Capture the cell that displays the provided text and extract its [X, Y] central coordinate. 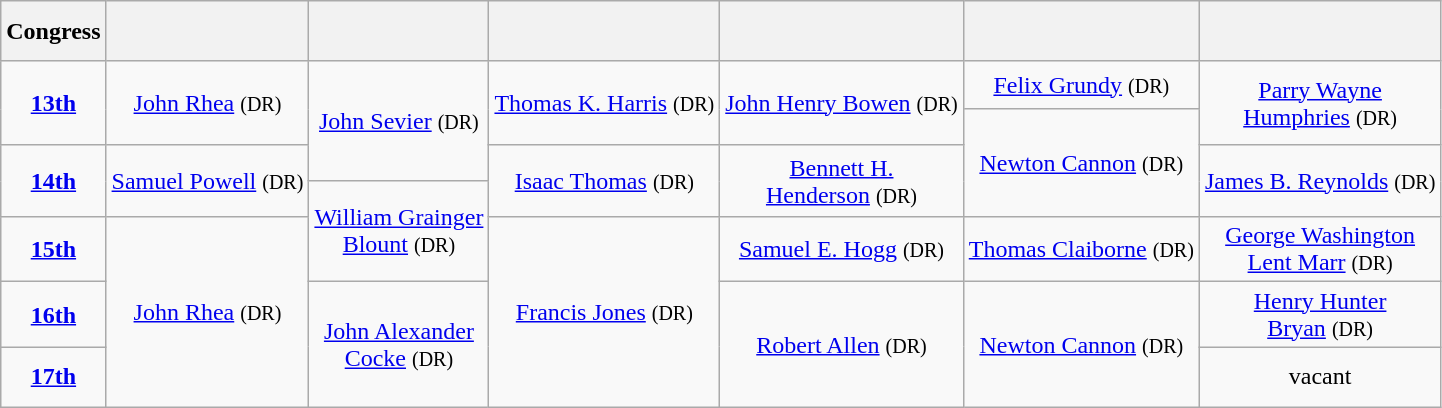
Robert Allen (DR) [842, 344]
George WashingtonLent Marr (DR) [1320, 250]
Henry HunterBryan (DR) [1320, 314]
Congress [54, 31]
James B. Reynolds (DR) [1320, 181]
17th [54, 377]
John AlexanderCocke (DR) [399, 344]
Thomas K. Harris (DR) [604, 103]
Samuel E. Hogg (DR) [842, 250]
John Henry Bowen (DR) [842, 103]
John Sevier (DR) [399, 121]
Parry WayneHumphries (DR) [1320, 103]
14th [54, 181]
15th [54, 250]
Bennett H.Henderson (DR) [842, 181]
Thomas Claiborne (DR) [1081, 250]
William GraingerBlount (DR) [399, 232]
16th [54, 314]
Felix Grundy (DR) [1081, 85]
Francis Jones (DR) [604, 312]
vacant [1320, 377]
13th [54, 103]
Samuel Powell (DR) [208, 181]
Isaac Thomas (DR) [604, 181]
